Extract the [X, Y] coordinate from the center of the cell holding the provided text.  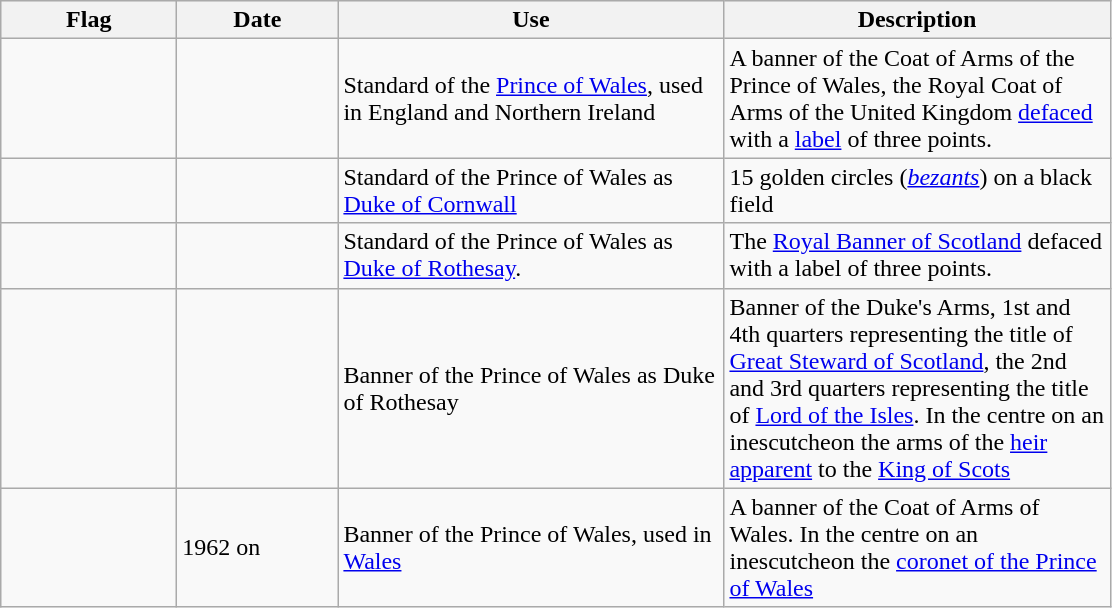
Standard of the Prince of Wales, used in England and Northern Ireland [531, 98]
A banner of the Coat of Arms of Wales. In the centre on an inescutcheon the coronet of the Prince of Wales [917, 548]
1962 on [258, 548]
The Royal Banner of Scotland defaced with a label of three points. [917, 256]
15 golden circles (bezants) on a black field [917, 190]
Description [917, 20]
Flag [89, 20]
Standard of the Prince of Wales as Duke of Cornwall [531, 190]
A banner of the Coat of Arms of the Prince of Wales, the Royal Coat of Arms of the United Kingdom defaced with a label of three points. [917, 98]
Use [531, 20]
Banner of the Prince of Wales as Duke of Rothesay [531, 388]
Standard of the Prince of Wales as Duke of Rothesay. [531, 256]
Date [258, 20]
Banner of the Prince of Wales, used in Wales [531, 548]
